Scan for the cell matching the given text and deliver its [X, Y] coordinate at center. 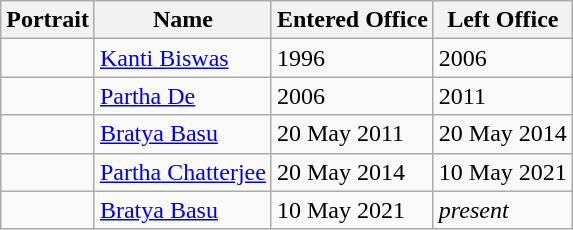
Kanti Biswas [182, 58]
Left Office [502, 20]
2011 [502, 96]
20 May 2011 [352, 134]
1996 [352, 58]
Portrait [48, 20]
present [502, 210]
Partha Chatterjee [182, 172]
Entered Office [352, 20]
Partha De [182, 96]
Name [182, 20]
